For the text-containing cell, return its midpoint in [x, y] coordinate format. 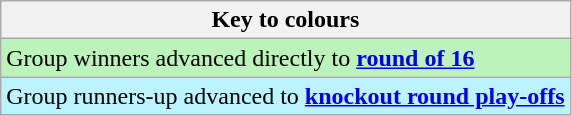
Group runners-up advanced to knockout round play-offs [286, 96]
Key to colours [286, 20]
Group winners advanced directly to round of 16 [286, 58]
